Search for the cell housing the specified text and yield its (X, Y) center coordinate. 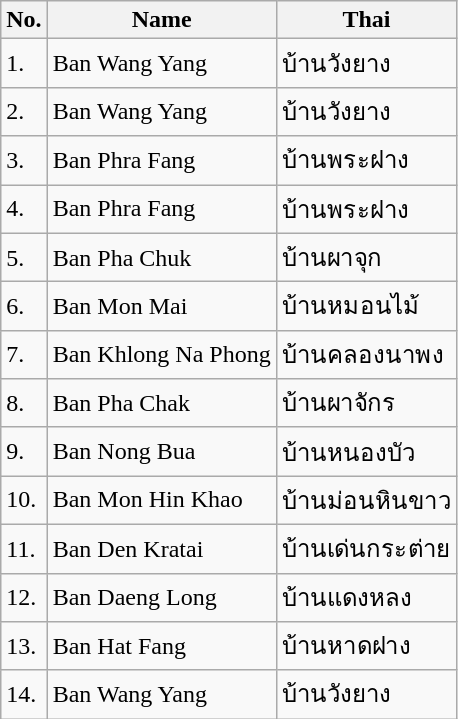
Thai (366, 20)
Ban Den Kratai (162, 548)
บ้านเด่นกระต่าย (366, 548)
6. (24, 306)
14. (24, 694)
13. (24, 646)
4. (24, 208)
บ้านหมอนไม้ (366, 306)
7. (24, 354)
3. (24, 160)
บ้านม่อนหินขาว (366, 500)
Ban Mon Hin Khao (162, 500)
Ban Hat Fang (162, 646)
Ban Pha Chuk (162, 258)
Ban Khlong Na Phong (162, 354)
No. (24, 20)
8. (24, 404)
12. (24, 598)
Ban Pha Chak (162, 404)
Ban Daeng Long (162, 598)
2. (24, 112)
10. (24, 500)
บ้านหาดฝาง (366, 646)
Name (162, 20)
Ban Mon Mai (162, 306)
11. (24, 548)
บ้านผาจักร (366, 404)
บ้านผาจุก (366, 258)
1. (24, 64)
บ้านคลองนาพง (366, 354)
บ้านหนองบัว (366, 452)
5. (24, 258)
บ้านแดงหลง (366, 598)
9. (24, 452)
Ban Nong Bua (162, 452)
